Determine the [x, y] coordinate at the center of the cell enclosing the given text.  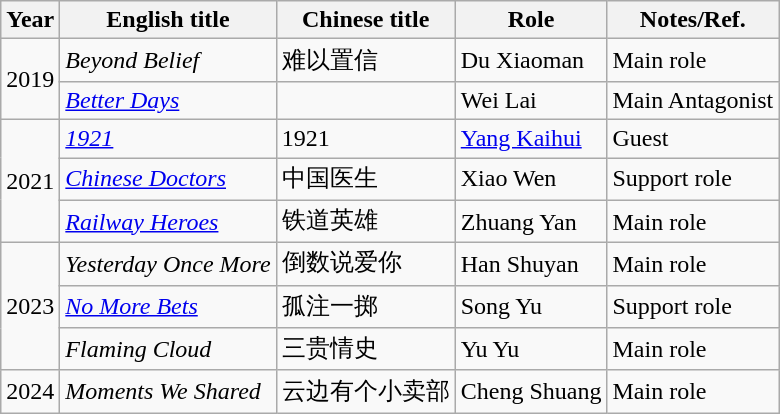
Flaming Cloud [168, 350]
Yu Yu [531, 350]
Moments We Shared [168, 392]
Yesterday Once More [168, 264]
English title [168, 20]
No More Bets [168, 306]
Guest [693, 138]
Han Shuyan [531, 264]
孤注一掷 [366, 306]
2023 [30, 307]
Du Xiaoman [531, 60]
Better Days [168, 100]
Zhuang Yan [531, 222]
铁道英雄 [366, 222]
Chinese Doctors [168, 180]
Year [30, 20]
Song Yu [531, 306]
Cheng Shuang [531, 392]
三贵情史 [366, 350]
Beyond Belief [168, 60]
Wei Lai [531, 100]
Notes/Ref. [693, 20]
Xiao Wen [531, 180]
Railway Heroes [168, 222]
云边有个小卖部 [366, 392]
Chinese title [366, 20]
中国医生 [366, 180]
Yang Kaihui [531, 138]
Main Antagonist [693, 100]
倒数说爱你 [366, 264]
2024 [30, 392]
2021 [30, 180]
难以置信 [366, 60]
Role [531, 20]
2019 [30, 80]
